Provide the (X, Y) coordinate of the cell's center where the given text is located.  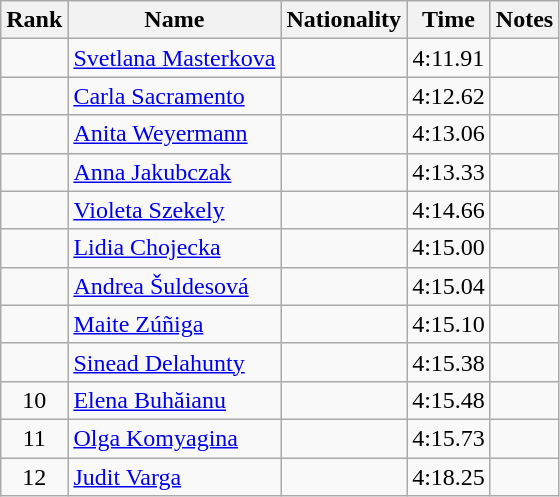
4:15.04 (449, 286)
Judit Varga (174, 477)
Svetlana Masterkova (174, 58)
Elena Buhăianu (174, 400)
Carla Sacramento (174, 96)
Rank (34, 20)
4:18.25 (449, 477)
4:13.33 (449, 172)
Violeta Szekely (174, 210)
Anita Weyermann (174, 134)
Maite Zúñiga (174, 324)
4:15.48 (449, 400)
4:15.38 (449, 362)
4:15.00 (449, 248)
Lidia Chojecka (174, 248)
4:15.10 (449, 324)
Sinead Delahunty (174, 362)
Anna Jakubczak (174, 172)
Andrea Šuldesová (174, 286)
4:15.73 (449, 438)
12 (34, 477)
11 (34, 438)
4:13.06 (449, 134)
10 (34, 400)
4:11.91 (449, 58)
Nationality (344, 20)
4:12.62 (449, 96)
4:14.66 (449, 210)
Notes (524, 20)
Time (449, 20)
Olga Komyagina (174, 438)
Name (174, 20)
